From the cell containing the given text, extract its center point as [X, Y] coordinate. 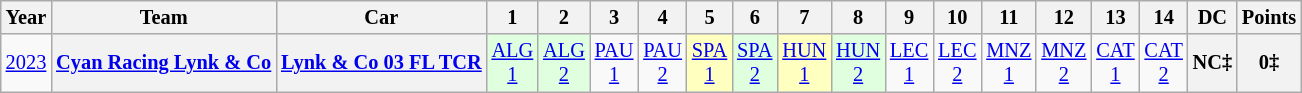
2023 [26, 63]
2 [564, 17]
MNZ2 [1064, 63]
ALG1 [513, 63]
8 [858, 17]
PAU1 [614, 63]
10 [957, 17]
HUN1 [804, 63]
PAU2 [662, 63]
MNZ1 [1008, 63]
Team [164, 17]
HUN2 [858, 63]
7 [804, 17]
CAT2 [1164, 63]
DC [1212, 17]
Year [26, 17]
Points [1269, 17]
0‡ [1269, 63]
13 [1115, 17]
4 [662, 17]
LEC2 [957, 63]
12 [1064, 17]
SPA2 [754, 63]
9 [909, 17]
14 [1164, 17]
ALG2 [564, 63]
6 [754, 17]
5 [710, 17]
LEC1 [909, 63]
SPA1 [710, 63]
CAT1 [1115, 63]
1 [513, 17]
11 [1008, 17]
NC‡ [1212, 63]
3 [614, 17]
Lynk & Co 03 FL TCR [381, 63]
Car [381, 17]
Cyan Racing Lynk & Co [164, 63]
